For the text-containing cell, return its midpoint in (X, Y) coordinate format. 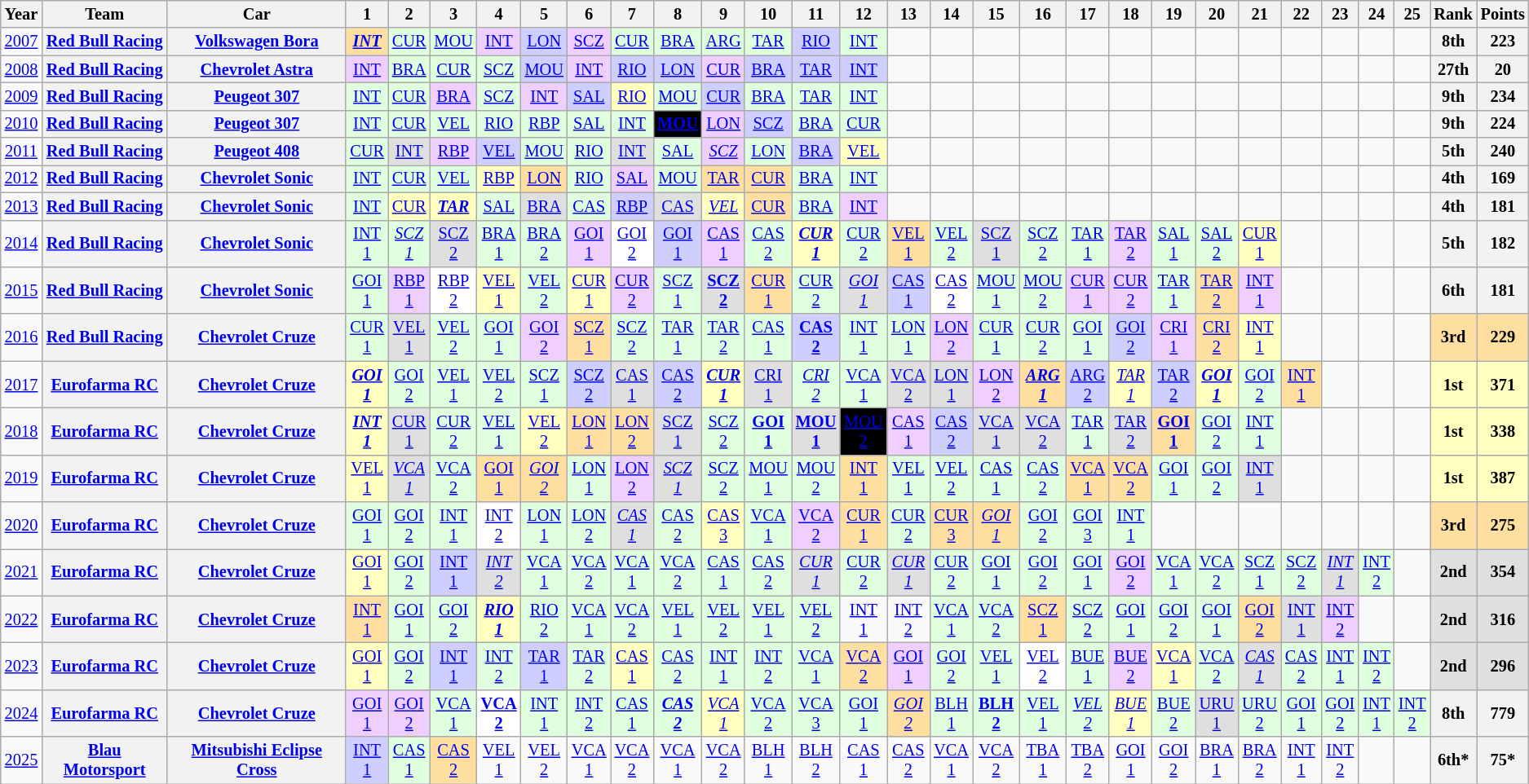
15 (997, 14)
Peugeot 408 (256, 152)
23 (1340, 14)
CAS3 (724, 526)
224 (1503, 124)
2010 (21, 124)
338 (1503, 431)
2022 (21, 619)
2014 (21, 244)
22 (1301, 14)
SAL2 (1217, 244)
16 (1042, 14)
Car (256, 14)
Blau Motorsport (104, 760)
RIO2 (545, 619)
182 (1503, 244)
VCA3 (816, 713)
371 (1503, 385)
169 (1503, 178)
7 (633, 14)
2009 (21, 96)
2017 (21, 385)
Rank (1453, 14)
ARG2 (1088, 385)
2016 (21, 337)
296 (1503, 666)
2025 (21, 760)
CUR3 (951, 526)
2011 (21, 152)
10 (768, 14)
316 (1503, 619)
URU2 (1259, 713)
TBA2 (1088, 760)
234 (1503, 96)
24 (1377, 14)
2 (409, 14)
GOI3 (1088, 526)
2023 (21, 666)
223 (1503, 42)
Year (21, 14)
75* (1503, 760)
13 (908, 14)
14 (951, 14)
Points (1503, 14)
2021 (21, 572)
229 (1503, 337)
21 (1259, 14)
275 (1503, 526)
Volkswagen Bora (256, 42)
387 (1503, 478)
2018 (21, 431)
2013 (21, 206)
5 (545, 14)
9 (724, 14)
17 (1088, 14)
2019 (21, 478)
Team (104, 14)
18 (1130, 14)
2024 (21, 713)
2008 (21, 69)
6th (1453, 290)
12 (863, 14)
Mitsubishi Eclipse Cross (256, 760)
8 (678, 14)
6th* (1453, 760)
19 (1174, 14)
TBA1 (1042, 760)
25 (1412, 14)
354 (1503, 572)
RBP1 (409, 290)
11 (816, 14)
Chevrolet Astra (256, 69)
ARG (724, 42)
URU1 (1217, 713)
1 (367, 14)
SAL1 (1174, 244)
779 (1503, 713)
4 (499, 14)
3 (453, 14)
27th (1453, 69)
6 (589, 14)
2015 (21, 290)
ARG1 (1042, 385)
RIO1 (499, 619)
240 (1503, 152)
2007 (21, 42)
RBP2 (453, 290)
2012 (21, 178)
2020 (21, 526)
